Provide the (x, y) coordinate of the cell's center where the given text is located.  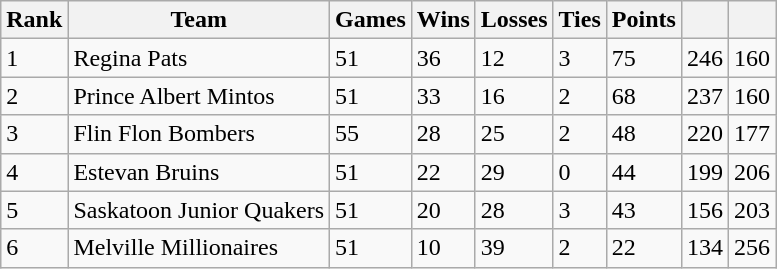
33 (443, 96)
75 (644, 58)
177 (752, 134)
206 (752, 172)
5 (34, 210)
Points (644, 20)
10 (443, 248)
12 (514, 58)
0 (580, 172)
39 (514, 248)
Losses (514, 20)
4 (34, 172)
Rank (34, 20)
44 (644, 172)
36 (443, 58)
1 (34, 58)
Melville Millionaires (199, 248)
237 (704, 96)
55 (371, 134)
68 (644, 96)
20 (443, 210)
199 (704, 172)
134 (704, 248)
29 (514, 172)
246 (704, 58)
203 (752, 210)
Estevan Bruins (199, 172)
16 (514, 96)
43 (644, 210)
Flin Flon Bombers (199, 134)
Games (371, 20)
Team (199, 20)
256 (752, 248)
220 (704, 134)
48 (644, 134)
Ties (580, 20)
Prince Albert Mintos (199, 96)
156 (704, 210)
6 (34, 248)
Regina Pats (199, 58)
Wins (443, 20)
Saskatoon Junior Quakers (199, 210)
25 (514, 134)
